Find where the given text appears and provide that cell's center as (x, y) coordinate. 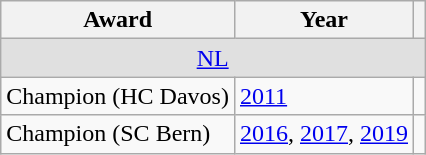
Champion (SC Bern) (118, 134)
Champion (HC Davos) (118, 96)
Year (324, 20)
Award (118, 20)
2016, 2017, 2019 (324, 134)
2011 (324, 96)
NL (213, 58)
